For the text-containing cell, return its midpoint in [X, Y] coordinate format. 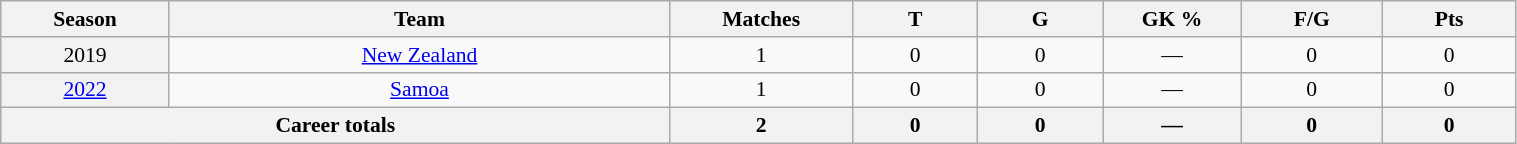
Matches [762, 19]
2 [762, 126]
Samoa [419, 90]
Team [419, 19]
2019 [86, 55]
New Zealand [419, 55]
Pts [1449, 19]
Season [86, 19]
G [1040, 19]
Career totals [336, 126]
F/G [1312, 19]
T [916, 19]
2022 [86, 90]
GK % [1172, 19]
